Extract the [x, y] coordinate from the center of the cell holding the provided text.  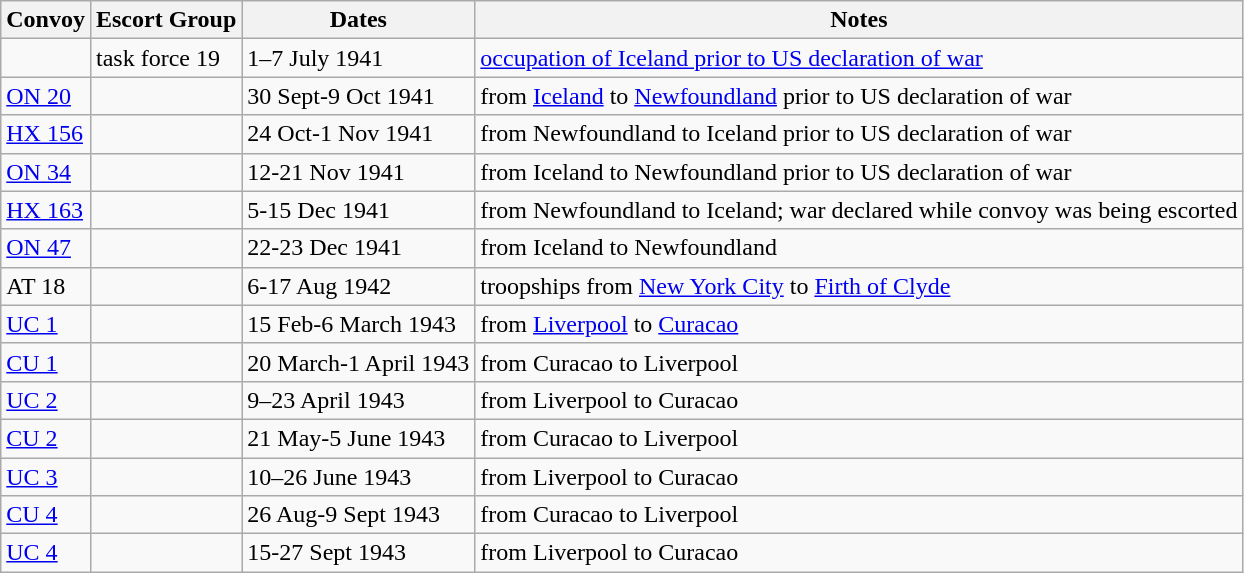
1–7 July 1941 [358, 58]
15 Feb-6 March 1943 [358, 324]
22-23 Dec 1941 [358, 248]
CU 2 [46, 438]
UC 4 [46, 553]
troopships from New York City to Firth of Clyde [859, 286]
ON 47 [46, 248]
occupation of Iceland prior to US declaration of war [859, 58]
24 Oct-1 Nov 1941 [358, 134]
9–23 April 1943 [358, 400]
from Newfoundland to Iceland prior to US declaration of war [859, 134]
Dates [358, 20]
HX 163 [46, 210]
from Newfoundland to Iceland; war declared while convoy was being escorted [859, 210]
21 May-5 June 1943 [358, 438]
task force 19 [166, 58]
10–26 June 1943 [358, 477]
from Iceland to Newfoundland [859, 248]
UC 1 [46, 324]
30 Sept-9 Oct 1941 [358, 96]
ON 34 [46, 172]
15-27 Sept 1943 [358, 553]
6-17 Aug 1942 [358, 286]
UC 2 [46, 400]
HX 156 [46, 134]
CU 4 [46, 515]
12-21 Nov 1941 [358, 172]
Convoy [46, 20]
20 March-1 April 1943 [358, 362]
ON 20 [46, 96]
5-15 Dec 1941 [358, 210]
CU 1 [46, 362]
Escort Group [166, 20]
26 Aug-9 Sept 1943 [358, 515]
AT 18 [46, 286]
Notes [859, 20]
UC 3 [46, 477]
